From the cell containing the given text, extract its center point as (X, Y) coordinate. 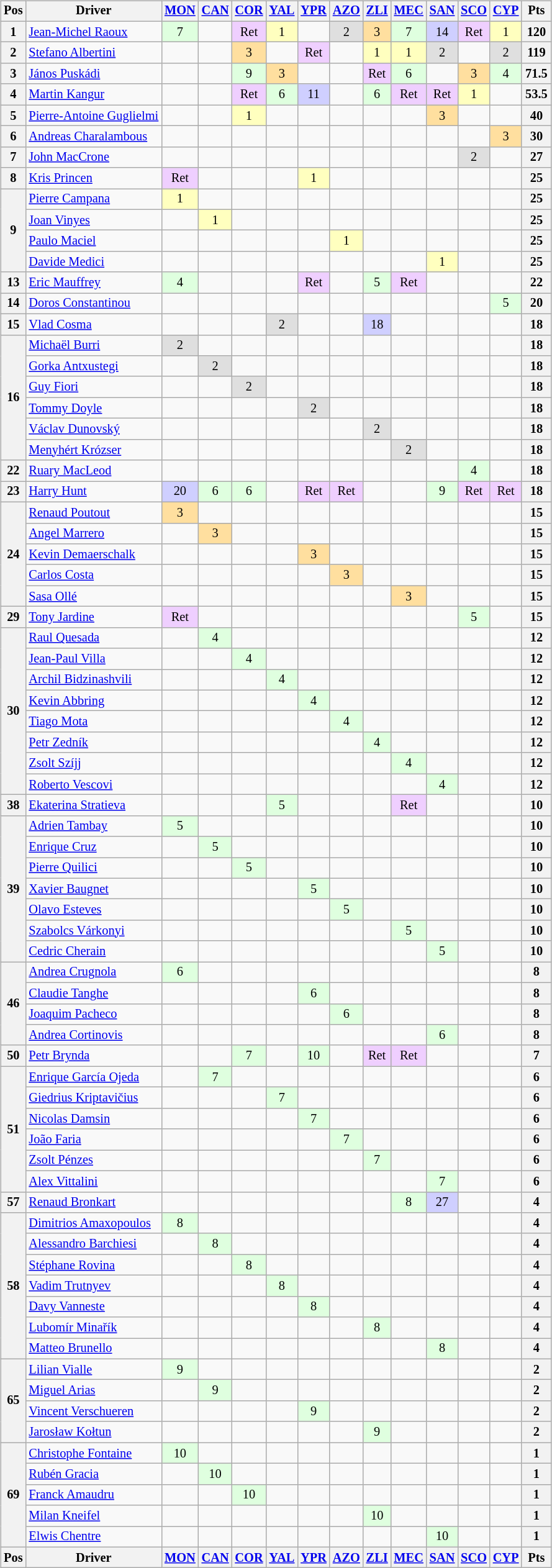
Ekaterina Stratieva (93, 805)
Paulo Maciel (93, 241)
Raul Quesada (93, 638)
Sasa Ollé (93, 596)
Martin Kangur (93, 94)
Stefano Albertini (93, 53)
Menyhért Krózser (93, 450)
János Puskádi (93, 74)
24 (13, 554)
69 (13, 1495)
Joan Vinyes (93, 220)
Enrique Cruz (93, 847)
Szabolcs Várkonyi (93, 931)
29 (13, 617)
Zsolt Szíjj (93, 763)
71.5 (536, 74)
Kevin Demaerschalk (93, 555)
53.5 (536, 94)
23 (13, 492)
Petr Zedník (93, 743)
Tony Jardine (93, 617)
Vincent Verschueren (93, 1412)
Jarosław Kołtun (93, 1432)
Vadim Trutnyev (93, 1286)
Nicolas Damsin (93, 1118)
Carlos Costa (93, 575)
Giedrius Kriptavičius (93, 1098)
Alex Vittalini (93, 1181)
Renaud Bronkart (93, 1202)
16 (13, 397)
57 (13, 1202)
Matteo Brunello (93, 1349)
11 (314, 94)
Andrea Cortinovis (93, 1035)
Guy Fiori (93, 387)
Lubomír Minařík (93, 1328)
Gorka Antxustegi (93, 366)
Adrien Tambay (93, 826)
Miguel Arias (93, 1390)
Archil Bidzinashvili (93, 680)
Davide Medici (93, 262)
Enrique García Ojeda (93, 1077)
Kevin Abbring (93, 700)
Claudie Tanghe (93, 993)
Milan Kneifel (93, 1516)
Cedric Cherain (93, 951)
58 (13, 1286)
Elwis Chentre (93, 1537)
Jean-Paul Villa (93, 659)
38 (13, 805)
Roberto Vescovi (93, 784)
Andrea Crugnola (93, 972)
Lilian Vialle (93, 1369)
119 (536, 53)
Christophe Fontaine (93, 1453)
46 (13, 1004)
Doros Constantinou (93, 304)
40 (536, 116)
Dimitrios Amaxopoulos (93, 1223)
Petr Brynda (93, 1056)
Alessandro Barchiesi (93, 1244)
Joaquim Pacheco (93, 1014)
65 (13, 1401)
Xavier Baugnet (93, 889)
Ruary MacLeod (93, 471)
Vlad Cosma (93, 324)
Václav Dunovský (93, 429)
John MacCrone (93, 157)
Pierre Quilici (93, 868)
Zsolt Pénzes (93, 1161)
50 (13, 1056)
Rubén Gracia (93, 1474)
Jean-Michel Raoux (93, 32)
Olavo Esteves (93, 910)
Franck Amaudru (93, 1495)
Davy Vanneste (93, 1307)
Andreas Charalambous (93, 137)
Harry Hunt (93, 492)
Michaël Burri (93, 345)
Kris Princen (93, 178)
13 (13, 283)
Pierre Campana (93, 199)
Stéphane Rovina (93, 1265)
Tommy Doyle (93, 408)
Renaud Poutout (93, 512)
51 (13, 1129)
120 (536, 32)
39 (13, 889)
Eric Mauffrey (93, 283)
Angel Marrero (93, 533)
João Faria (93, 1140)
Pierre-Antoine Guglielmi (93, 116)
Tiago Mota (93, 722)
